Return the (x, y) coordinate for the center point of the cell that contains the specified text.  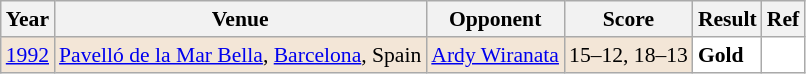
Ref (783, 19)
15–12, 18–13 (628, 55)
Pavelló de la Mar Bella, Barcelona, Spain (240, 55)
Year (28, 19)
Score (628, 19)
Gold (728, 55)
Venue (240, 19)
1992 (28, 55)
Opponent (495, 19)
Ardy Wiranata (495, 55)
Result (728, 19)
